Return (x, y) of the center of cell containing provided text 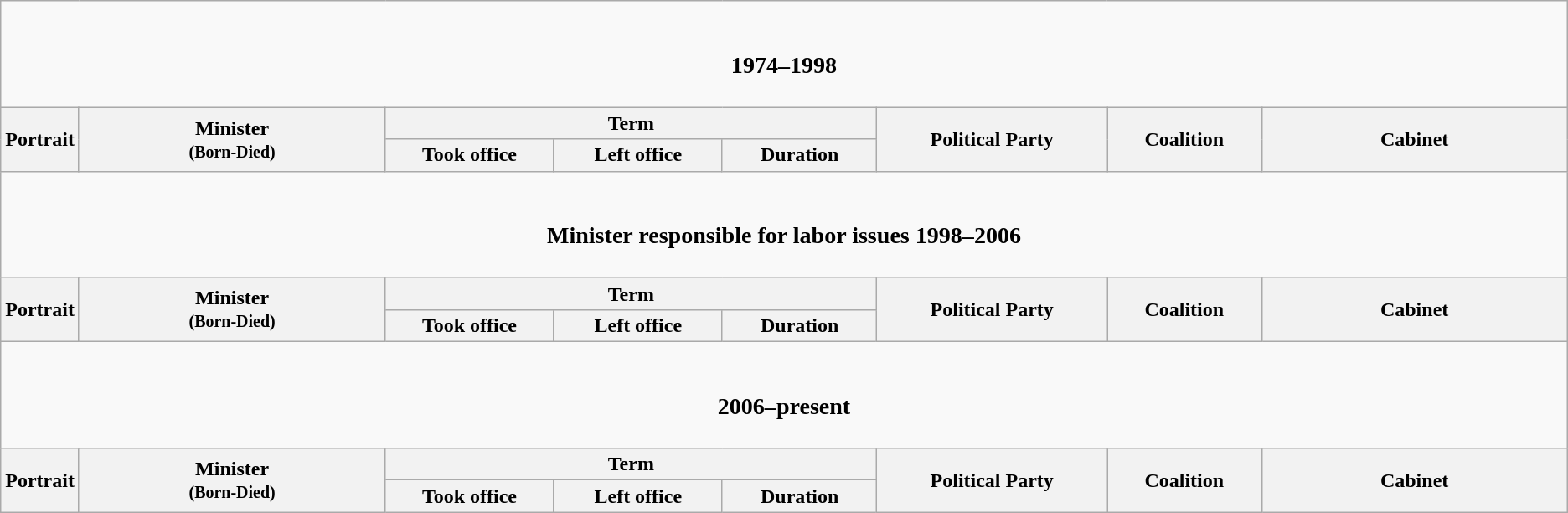
Minister responsible for labor issues 1998–2006 (784, 225)
1974–1998 (784, 54)
2006–present (784, 394)
